Determine the (x, y) coordinate at the center of the cell enclosing the given text.  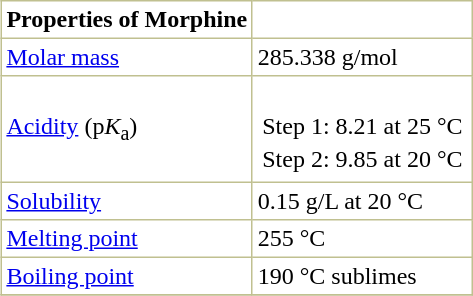
Boiling point (126, 276)
Properties of Morphine (126, 20)
Solubility (126, 201)
Melting point (126, 239)
Step 1: 8.21 (320, 126)
190 °C sublimes (362, 276)
at 20 °C (423, 159)
at 25 °C (423, 126)
0.15 g/L at 20 °C (362, 201)
255 °C (362, 239)
Step 1: 8.21 at 25 °C Step 2: 9.85 at 20 °C (362, 129)
Molar mass (126, 57)
285.338 g/mol (362, 57)
Acidity (pKa) (126, 129)
Step 2: 9.85 (320, 159)
